Locate the cell with the specified text and output its (x, y) center coordinate. 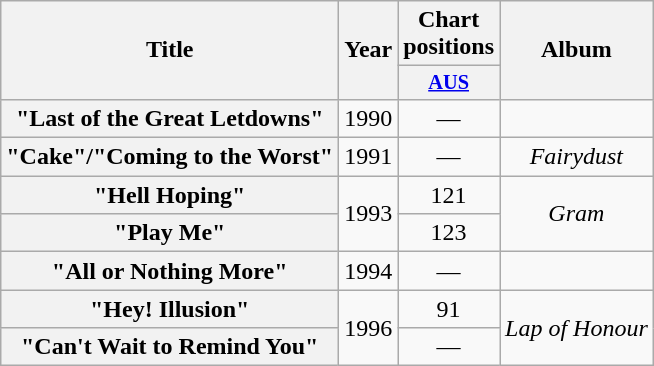
1994 (368, 271)
Year (368, 50)
"All or Nothing More" (170, 271)
1993 (368, 214)
"Hey! Illusion" (170, 309)
"Play Me" (170, 233)
Album (577, 50)
"Hell Hoping" (170, 195)
"Last of the Great Letdowns" (170, 118)
1996 (368, 328)
Fairydust (577, 157)
1991 (368, 157)
AUS (449, 83)
1990 (368, 118)
123 (449, 233)
Chart positions (449, 34)
Title (170, 50)
"Cake"/"Coming to the Worst" (170, 157)
"Can't Wait to Remind You" (170, 347)
Lap of Honour (577, 328)
91 (449, 309)
Gram (577, 214)
121 (449, 195)
